Search for the cell housing the specified text and yield its [x, y] center coordinate. 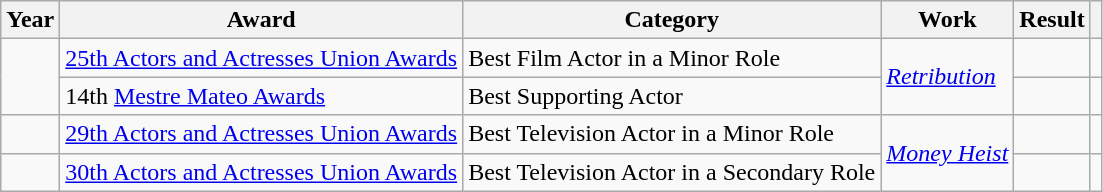
30th Actors and Actresses Union Awards [262, 172]
Money Heist [948, 153]
Retribution [948, 77]
Best Supporting Actor [672, 96]
Best Television Actor in a Minor Role [672, 134]
Best Film Actor in a Minor Role [672, 58]
Best Television Actor in a Secondary Role [672, 172]
14th Mestre Mateo Awards [262, 96]
Award [262, 20]
Work [948, 20]
Year [30, 20]
Result [1052, 20]
Category [672, 20]
29th Actors and Actresses Union Awards [262, 134]
25th Actors and Actresses Union Awards [262, 58]
